Search for the cell housing the specified text and yield its (X, Y) center coordinate. 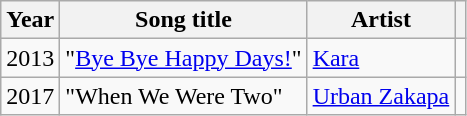
Song title (184, 20)
"Bye Bye Happy Days!" (184, 58)
2017 (30, 96)
"When We Were Two" (184, 96)
Kara (381, 58)
Urban Zakapa (381, 96)
Year (30, 20)
Artist (381, 20)
2013 (30, 58)
